Scan for the cell matching the given text and deliver its (x, y) coordinate at center. 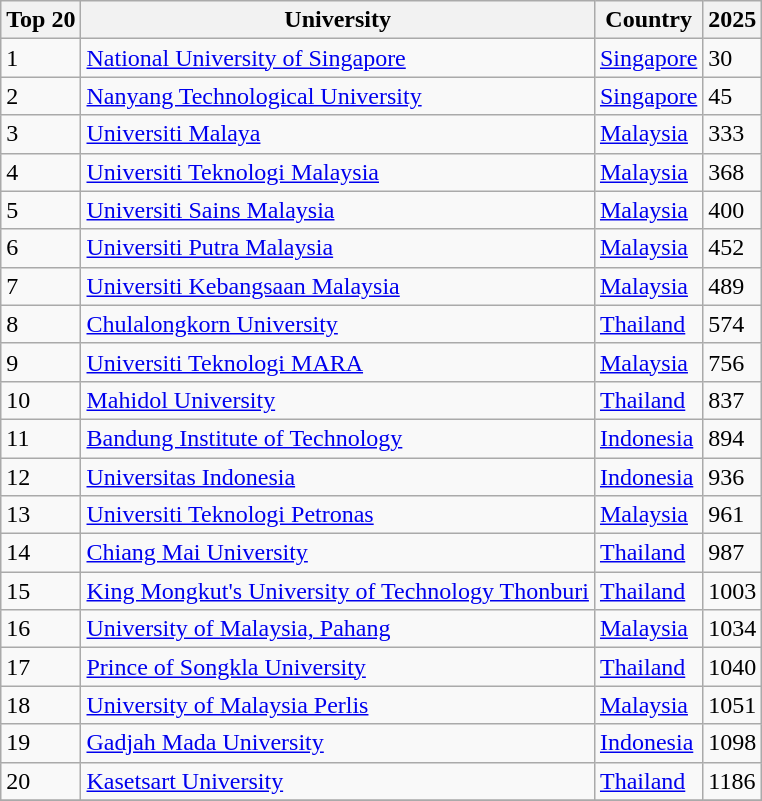
489 (732, 286)
Universiti Teknologi MARA (338, 362)
45 (732, 96)
Universiti Kebangsaan Malaysia (338, 286)
Nanyang Technological University (338, 96)
1051 (732, 705)
20 (41, 781)
6 (41, 248)
400 (732, 210)
333 (732, 134)
3 (41, 134)
15 (41, 591)
1034 (732, 629)
10 (41, 400)
452 (732, 248)
18 (41, 705)
Universiti Malaya (338, 134)
936 (732, 477)
University of Malaysia Perlis (338, 705)
University (338, 20)
1 (41, 58)
5 (41, 210)
12 (41, 477)
9 (41, 362)
Universiti Putra Malaysia (338, 248)
30 (732, 58)
Universiti Sains Malaysia (338, 210)
Chulalongkorn University (338, 324)
837 (732, 400)
7 (41, 286)
574 (732, 324)
King Mongkut's University of Technology Thonburi (338, 591)
Mahidol University (338, 400)
16 (41, 629)
894 (732, 438)
National University of Singapore (338, 58)
1098 (732, 743)
Universiti Teknologi Petronas (338, 515)
14 (41, 553)
University of Malaysia, Pahang (338, 629)
8 (41, 324)
1186 (732, 781)
Top 20 (41, 20)
Universiti Teknologi Malaysia (338, 172)
17 (41, 667)
11 (41, 438)
987 (732, 553)
1003 (732, 591)
756 (732, 362)
4 (41, 172)
368 (732, 172)
Gadjah Mada University (338, 743)
Kasetsart University (338, 781)
961 (732, 515)
Chiang Mai University (338, 553)
2025 (732, 20)
2 (41, 96)
1040 (732, 667)
Country (648, 20)
13 (41, 515)
Universitas Indonesia (338, 477)
Prince of Songkla University (338, 667)
Bandung Institute of Technology (338, 438)
19 (41, 743)
